Output the [x, y] coordinate of the center of the cell containing the given text.  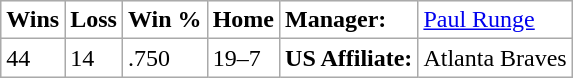
Loss [94, 20]
.750 [164, 58]
44 [33, 58]
Home [243, 20]
Atlanta Braves [495, 58]
Manager: [349, 20]
Paul Runge [495, 20]
Wins [33, 20]
19–7 [243, 58]
Win % [164, 20]
14 [94, 58]
US Affiliate: [349, 58]
